Return the [X, Y] coordinate for the center point of the cell that contains the specified text.  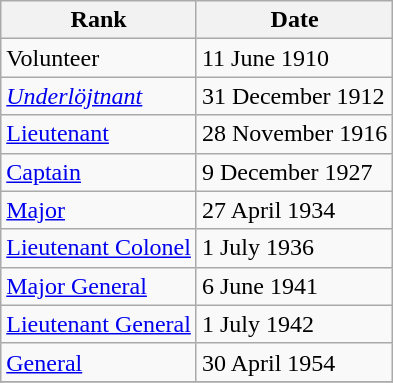
Rank [99, 20]
31 December 1912 [294, 96]
6 June 1941 [294, 286]
1 July 1942 [294, 324]
Date [294, 20]
30 April 1954 [294, 362]
Volunteer [99, 58]
Major [99, 210]
1 July 1936 [294, 248]
28 November 1916 [294, 134]
27 April 1934 [294, 210]
General [99, 362]
Lieutenant Colonel [99, 248]
Captain [99, 172]
Underlöjtnant [99, 96]
9 December 1927 [294, 172]
Lieutenant [99, 134]
Lieutenant General [99, 324]
11 June 1910 [294, 58]
Major General [99, 286]
